Return [x, y] of the center of cell containing provided text 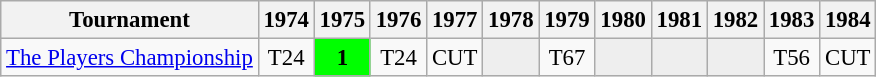
1 [342, 58]
1974 [286, 20]
1978 [511, 20]
1983 [792, 20]
1981 [679, 20]
T56 [792, 58]
The Players Championship [130, 58]
1975 [342, 20]
1976 [398, 20]
Tournament [130, 20]
1977 [455, 20]
1980 [623, 20]
1982 [735, 20]
1979 [567, 20]
T67 [567, 58]
1984 [848, 20]
